For the text-containing cell, return its midpoint in [X, Y] coordinate format. 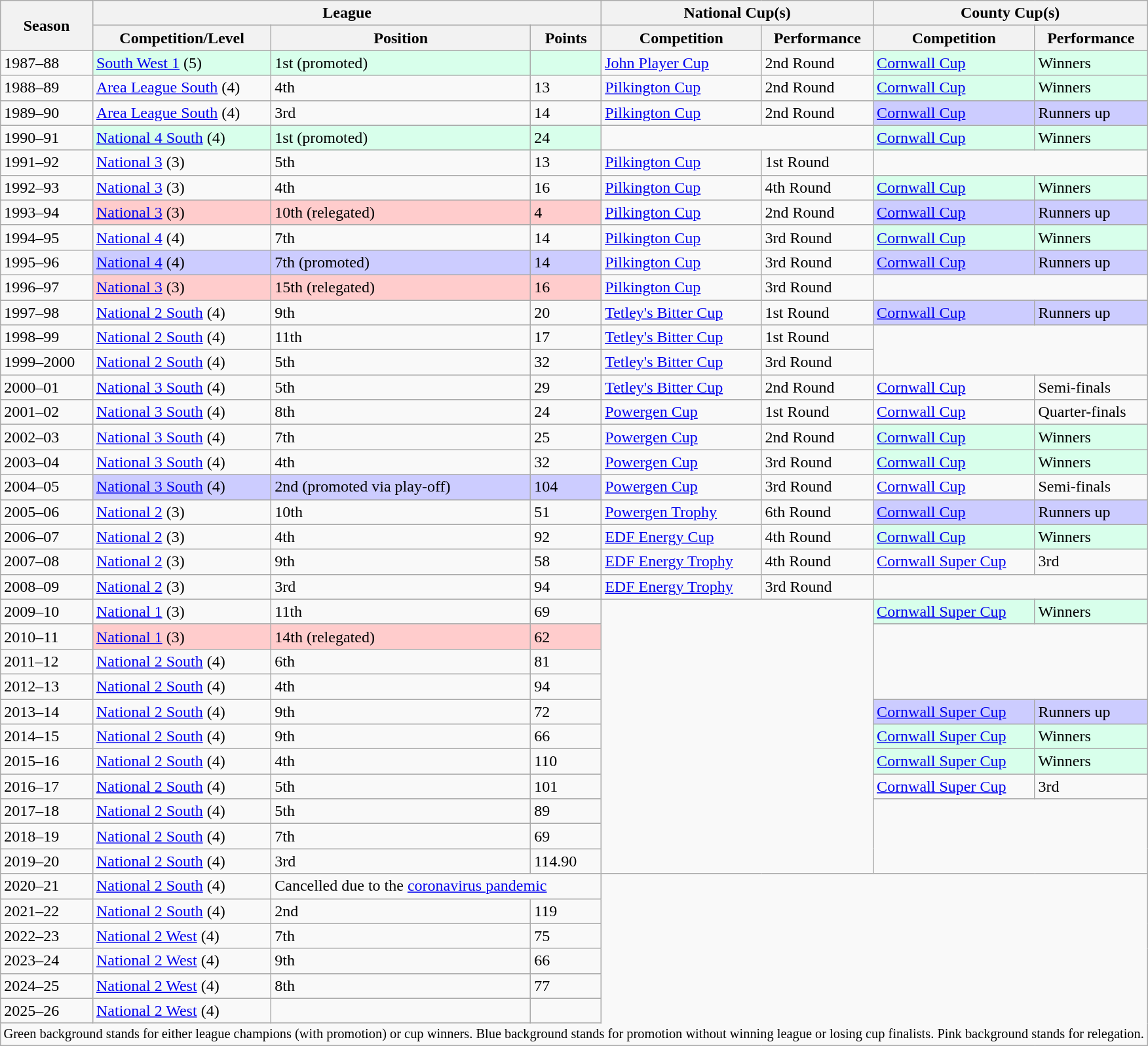
2nd (promoted via play-off) [401, 487]
1988–89 [47, 88]
1996–97 [47, 287]
1997–98 [47, 313]
1992–93 [47, 187]
6th [401, 661]
2005–06 [47, 512]
110 [566, 762]
119 [566, 911]
89 [566, 811]
14th (relegated) [401, 636]
2023–24 [47, 961]
2010–11 [47, 636]
County Cup(s) [1010, 13]
92 [566, 537]
72 [566, 711]
6th Round [818, 512]
2000–01 [47, 387]
John Player Cup [681, 63]
75 [566, 936]
2019–20 [47, 861]
2017–18 [47, 811]
2001–02 [47, 412]
2018–19 [47, 836]
1998–99 [47, 338]
National Cup(s) [738, 13]
17 [566, 338]
2013–14 [47, 711]
2024–25 [47, 986]
2016–17 [47, 786]
101 [566, 786]
Powergen Trophy [681, 512]
1987–88 [47, 63]
4 [566, 212]
2011–12 [47, 661]
104 [566, 487]
2020–21 [47, 886]
National 4 South (4) [182, 138]
81 [566, 661]
2003–04 [47, 462]
2002–03 [47, 437]
1990–91 [47, 138]
Quarter-finals [1091, 412]
Position [401, 38]
10th (relegated) [401, 212]
EDF Energy Cup [681, 537]
2014–15 [47, 737]
League [347, 13]
South West 1 (5) [182, 63]
1999–2000 [47, 362]
1995–96 [47, 262]
1993–94 [47, 212]
25 [566, 437]
2007–08 [47, 562]
2022–23 [47, 936]
Cancelled due to the coronavirus pandemic [436, 886]
2012–13 [47, 686]
10th [401, 512]
Points [566, 38]
1989–90 [47, 113]
20 [566, 313]
2025–26 [47, 1011]
15th (relegated) [401, 287]
2nd [401, 911]
51 [566, 512]
2004–05 [47, 487]
58 [566, 562]
2021–22 [47, 911]
1994–95 [47, 237]
1991–92 [47, 163]
Competition/Level [182, 38]
2008–09 [47, 587]
29 [566, 387]
62 [566, 636]
2015–16 [47, 762]
7th (promoted) [401, 262]
2009–10 [47, 611]
114.90 [566, 861]
77 [566, 986]
2006–07 [47, 537]
Season [47, 26]
